Return the (X, Y) coordinate for the center point of the cell that contains the specified text.  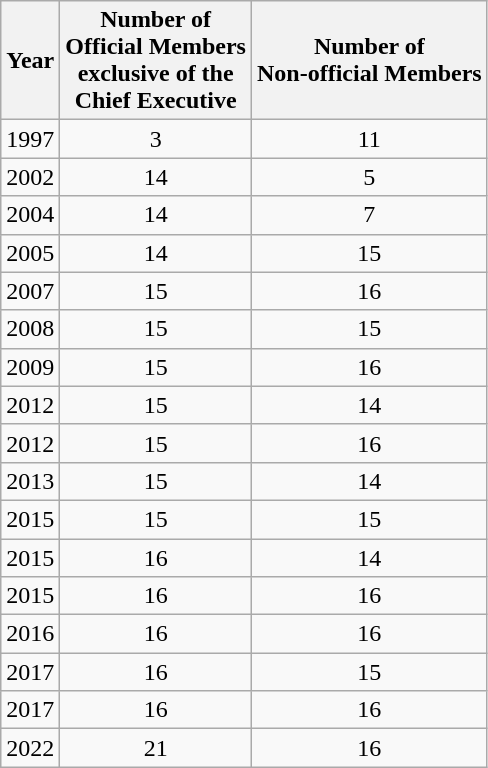
Number ofNon-official Members (369, 60)
2007 (30, 291)
2005 (30, 253)
5 (369, 177)
2013 (30, 481)
2009 (30, 367)
Number ofOfficial Membersexclusive of theChief Executive (156, 60)
3 (156, 139)
2002 (30, 177)
21 (156, 748)
1997 (30, 139)
2004 (30, 215)
2016 (30, 634)
11 (369, 139)
2008 (30, 329)
7 (369, 215)
Year (30, 60)
2022 (30, 748)
